For the text-containing cell, return its midpoint in (X, Y) coordinate format. 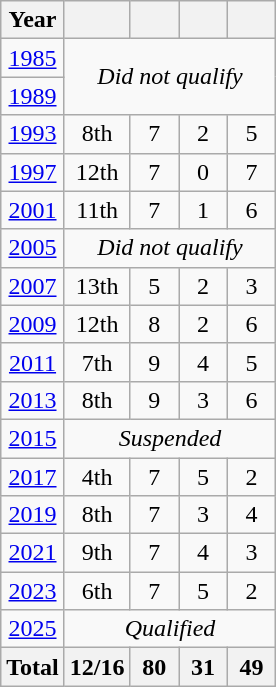
1989 (33, 96)
0 (204, 172)
9th (97, 553)
1985 (33, 58)
2001 (33, 210)
2025 (33, 629)
Qualified (170, 629)
Suspended (170, 438)
8 (154, 324)
31 (204, 667)
80 (154, 667)
Year (33, 20)
4th (97, 477)
2005 (33, 248)
1 (204, 210)
11th (97, 210)
13th (97, 286)
2015 (33, 438)
2019 (33, 515)
Total (33, 667)
2023 (33, 591)
1993 (33, 134)
2021 (33, 553)
1997 (33, 172)
12/16 (97, 667)
2011 (33, 362)
49 (252, 667)
2009 (33, 324)
2017 (33, 477)
7th (97, 362)
2013 (33, 400)
2007 (33, 286)
6th (97, 591)
